From the cell containing the given text, extract its center point as (x, y) coordinate. 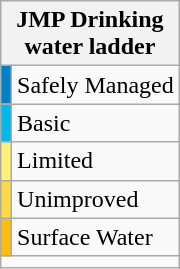
Limited (96, 161)
JMP Drinking water ladder (90, 34)
Surface Water (96, 237)
Safely Managed (96, 85)
Basic (96, 123)
Unimproved (96, 199)
